Determine the (x, y) coordinate at the center of the cell enclosing the given text.  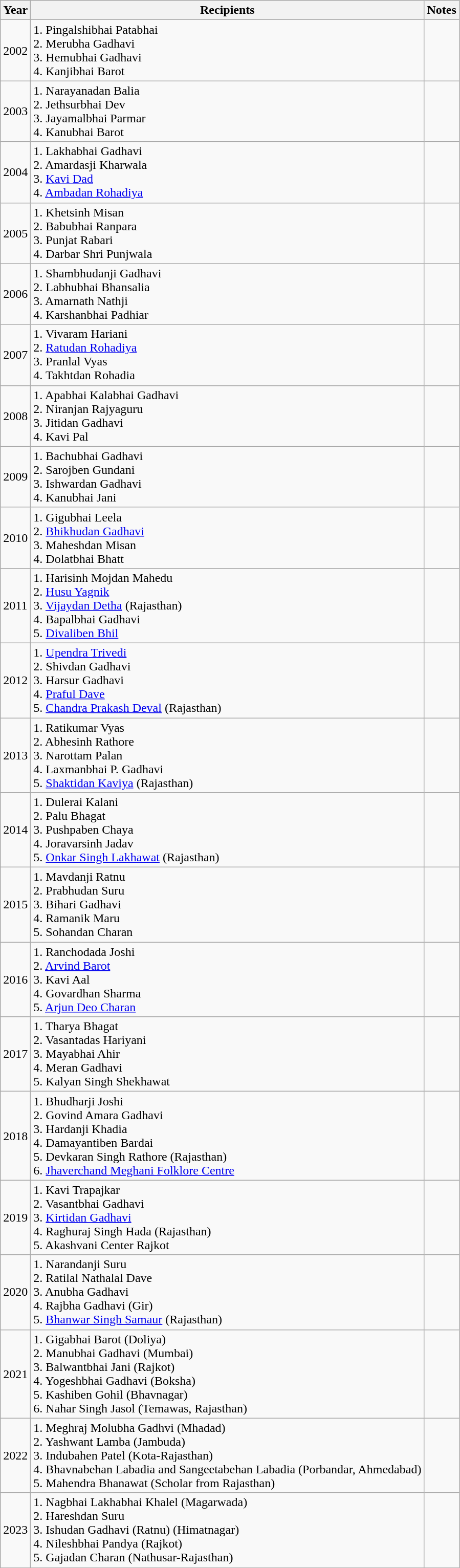
1. Khetsinh Misan2. Babubhai Ranpara3. Punjat Rabari4. Darbar Shri Punjwala (227, 233)
2020 (15, 1292)
2008 (15, 416)
Recipients (227, 10)
1. Narayanadan Balia2. Jethsurbhai Dev3. Jayamalbhai Parmar4. Kanubhai Barot (227, 112)
2011 (15, 605)
1. Gigubhai Leela2. Bhikhudan Gadhavi3. Maheshdan Misan4. Dolatbhai Bhatt (227, 537)
1. Pingalshibhai Patabhai2. Merubha Gadhavi3. Hemubhai Gadhavi4. Kanjibhai Barot (227, 50)
1. Mavdanji Ratnu2. Prabhudan Suru3. Bihari Gadhavi4. Ramanik Maru5. Sohandan Charan (227, 905)
2014 (15, 830)
2005 (15, 233)
1. Bachubhai Gadhavi2. Sarojben Gundani3. Ishwardan Gadhavi4. Kanubhai Jani (227, 477)
2016 (15, 979)
1. Lakhabhai Gadhavi2. Amardasji Kharwala3. Kavi Dad4. Ambadan Rohadiya (227, 172)
2015 (15, 905)
2004 (15, 172)
2022 (15, 1455)
1. Vivaram Hariani2. Ratudan Rohadiya3. Pranlal Vyas4. Takhtdan Rohadia (227, 355)
1. Ranchodada Joshi2. Arvind Barot3. Kavi Aal4. Govardhan Sharma5. Arjun Deo Charan (227, 979)
1. Dulerai Kalani2. Palu Bhagat3. Pushpaben Chaya4. Joravarsinh Jadav5. Onkar Singh Lakhawat (Rajasthan) (227, 830)
2012 (15, 680)
1. Shambhudanji Gadhavi2. Labhubhai Bhansalia3. Amarnath Nathji4. Karshanbhai Padhiar (227, 294)
1. Harisinh Mojdan Mahedu2. Husu Yagnik3. Vijaydan Detha (Rajasthan)4. Bapalbhai Gadhavi5. Divaliben Bhil (227, 605)
2013 (15, 755)
1. Tharya Bhagat2. Vasantadas Hariyani3. Mayabhai Ahir4. Meran Gadhavi5. Kalyan Singh Shekhawat (227, 1054)
Notes (442, 10)
1. Upendra Trivedi2. Shivdan Gadhavi3. Harsur Gadhavi4. Praful Dave5. Chandra Prakash Deval (Rajasthan) (227, 680)
2021 (15, 1374)
2003 (15, 112)
2019 (15, 1217)
1. Ratikumar Vyas2. Abhesinh Rathore3. Narottam Palan4. Laxmanbhai P. Gadhavi5. Shaktidan Kaviya (Rajasthan) (227, 755)
1. Apabhai Kalabhai Gadhavi2. Niranjan Rajyaguru3. Jitidan Gadhavi4. Kavi Pal (227, 416)
2023 (15, 1530)
Year (15, 10)
2017 (15, 1054)
2010 (15, 537)
2018 (15, 1136)
2007 (15, 355)
1. Narandanji Suru2. Ratilal Nathalal Dave3. Anubha Gadhavi4. Rajbha Gadhavi (Gir)5. Bhanwar Singh Samaur (Rajasthan) (227, 1292)
1. Kavi Trapajkar2. Vasantbhai Gadhavi3. Kirtidan Gadhavi4. Raghuraj Singh Hada (Rajasthan)5. Akashvani Center Rajkot (227, 1217)
2002 (15, 50)
2009 (15, 477)
2006 (15, 294)
